Provide the [X, Y] coordinate of the cell's center where the given text is located.  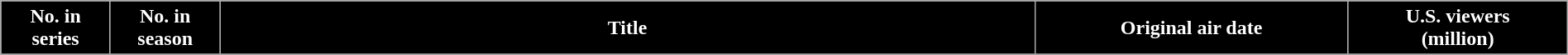
Original air date [1191, 28]
Title [627, 28]
No. inseries [56, 28]
U.S. viewers(million) [1457, 28]
No. inseason [165, 28]
